Determine the [x, y] coordinate at the center of the cell enclosing the given text.  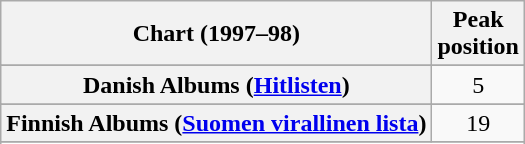
Finnish Albums (Suomen virallinen lista) [216, 123]
Peakposition [478, 34]
Chart (1997–98) [216, 34]
5 [478, 85]
19 [478, 123]
Danish Albums (Hitlisten) [216, 85]
